Locate the cell with the specified text and output its [X, Y] center coordinate. 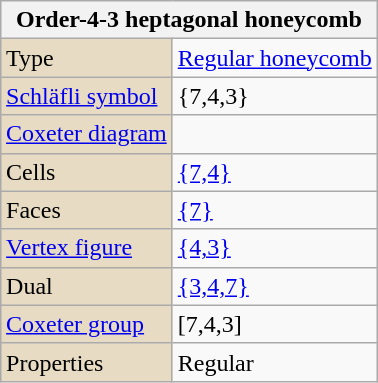
Regular honeycomb [274, 58]
Dual [87, 286]
{7} [274, 210]
Schläfli symbol [87, 96]
Coxeter group [87, 324]
{7,4} [274, 172]
{3,4,7} [274, 286]
[7,4,3] [274, 324]
Regular [274, 362]
{7,4,3} [274, 96]
Type [87, 58]
{4,3} [274, 248]
Coxeter diagram [87, 134]
Vertex figure [87, 248]
Faces [87, 210]
Cells [87, 172]
Properties [87, 362]
Order-4-3 heptagonal honeycomb [190, 20]
